Detect which cell encompasses the target text, then output its [x, y] center coordinate. 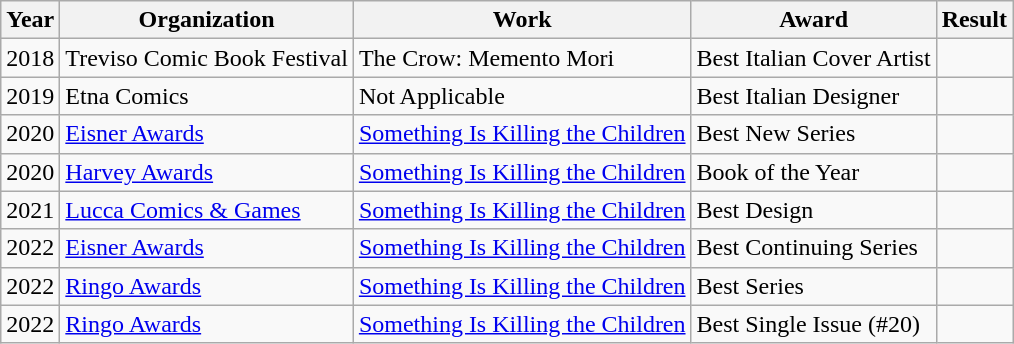
Best New Series [814, 134]
The Crow: Memento Mori [522, 58]
Lucca Comics & Games [207, 210]
Best Italian Cover Artist [814, 58]
Best Single Issue (#20) [814, 324]
Work [522, 20]
Year [30, 20]
Award [814, 20]
2019 [30, 96]
2018 [30, 58]
Etna Comics [207, 96]
Best Design [814, 210]
Treviso Comic Book Festival [207, 58]
2021 [30, 210]
Best Italian Designer [814, 96]
Not Applicable [522, 96]
Best Series [814, 286]
Organization [207, 20]
Best Continuing Series [814, 248]
Book of the Year [814, 172]
Result [974, 20]
Harvey Awards [207, 172]
